Detect which cell encompasses the target text, then output its (x, y) center coordinate. 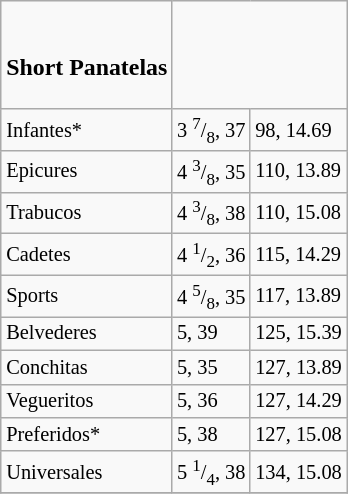
5, 35 (211, 367)
Belvederes (86, 333)
4 3/8, 35 (211, 171)
4 1/2, 36 (211, 254)
134, 15.08 (298, 472)
125, 15.39 (298, 333)
Epicures (86, 171)
4 5/8, 35 (211, 296)
115, 14.29 (298, 254)
127, 13.89 (298, 367)
Sports (86, 296)
110, 15.08 (298, 213)
5 1/4, 38 (211, 472)
110, 13.89 (298, 171)
5, 38 (211, 434)
Trabucos (86, 213)
127, 15.08 (298, 434)
Cadetes (86, 254)
Short Panatelas (86, 54)
Preferidos* (86, 434)
98, 14.69 (298, 130)
Vegueritos (86, 401)
4 3/8, 38 (211, 213)
Conchitas (86, 367)
5, 39 (211, 333)
Universales (86, 472)
127, 14.29 (298, 401)
Infantes* (86, 130)
5, 36 (211, 401)
3 7/8, 37 (211, 130)
117, 13.89 (298, 296)
